Determine the (x, y) coordinate at the center of the cell enclosing the given text.  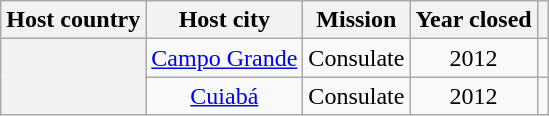
Host city (224, 20)
Host country (74, 20)
Campo Grande (224, 58)
Cuiabá (224, 96)
Mission (356, 20)
Year closed (474, 20)
